Determine the [X, Y] coordinate at the center of the cell enclosing the given text.  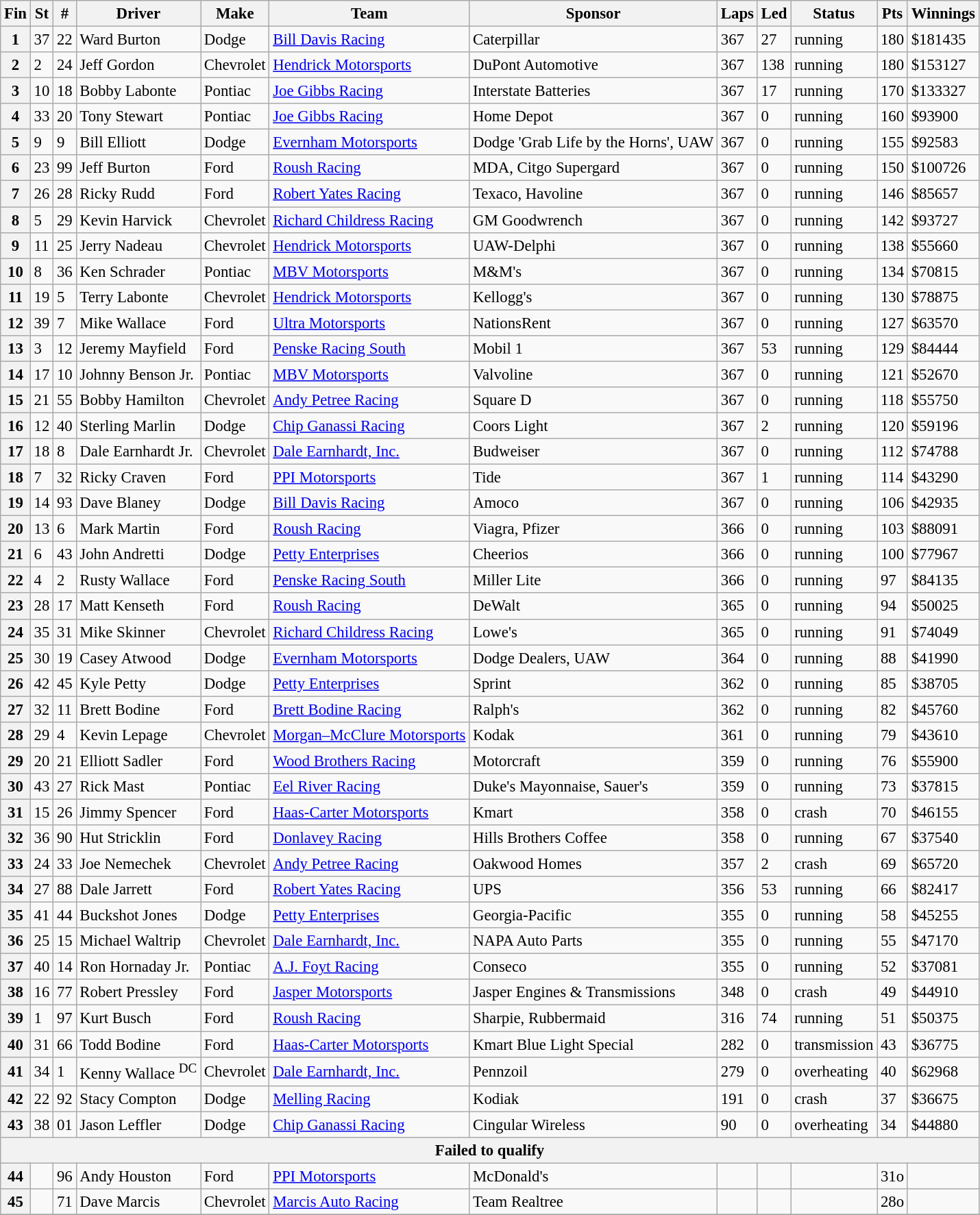
Ralph's [593, 709]
Team Realtree [593, 1202]
134 [892, 271]
$37540 [943, 838]
28o [892, 1202]
Kevin Lepage [138, 735]
31o [892, 1176]
69 [892, 864]
Oakwood Homes [593, 864]
01 [64, 1125]
$88091 [943, 529]
Jeremy Mayfield [138, 349]
Bill Elliott [138, 143]
Jason Leffler [138, 1125]
$82417 [943, 889]
MDA, Citgo Supergard [593, 168]
Kodiak [593, 1099]
$47170 [943, 941]
58 [892, 916]
Wood Brothers Racing [369, 761]
$85657 [943, 194]
Status [834, 14]
Mike Skinner [138, 632]
Johnny Benson Jr. [138, 374]
Marcis Auto Racing [369, 1202]
Amoco [593, 503]
70 [892, 812]
$44880 [943, 1125]
51 [892, 1018]
Dodge 'Grab Life by the Horns', UAW [593, 143]
Caterpillar [593, 40]
NationsRent [593, 323]
99 [64, 168]
Jimmy Spencer [138, 812]
Home Depot [593, 116]
Kmart Blue Light Special [593, 1044]
$43290 [943, 478]
Dodge Dealers, UAW [593, 658]
52 [892, 967]
Kyle Petty [138, 683]
$38705 [943, 683]
$41990 [943, 658]
316 [737, 1018]
$55660 [943, 245]
Kodak [593, 735]
A.J. Foyt Racing [369, 967]
Miller Lite [593, 580]
# [64, 14]
Cheerios [593, 554]
St [41, 14]
DuPont Automotive [593, 65]
$59196 [943, 426]
Tony Stewart [138, 116]
Michael Waltrip [138, 941]
Jasper Motorsports [369, 993]
Brett Bodine Racing [369, 709]
$50375 [943, 1018]
76 [892, 761]
Morgan–McClure Motorsports [369, 735]
94 [892, 606]
$42935 [943, 503]
Sterling Marlin [138, 426]
Bobby Labonte [138, 91]
96 [64, 1176]
191 [737, 1099]
Rusty Wallace [138, 580]
Duke's Mayonnaise, Sauer's [593, 787]
Buckshot Jones [138, 916]
$55750 [943, 400]
$84444 [943, 349]
77 [64, 993]
Ricky Craven [138, 478]
73 [892, 787]
$44910 [943, 993]
$37081 [943, 967]
348 [737, 993]
$50025 [943, 606]
$78875 [943, 297]
Failed to qualify [490, 1151]
356 [737, 889]
Texaco, Havoline [593, 194]
91 [892, 632]
129 [892, 349]
114 [892, 478]
Dale Earnhardt Jr. [138, 452]
130 [892, 297]
Square D [593, 400]
Mark Martin [138, 529]
71 [64, 1202]
$65720 [943, 864]
Dale Jarrett [138, 889]
Casey Atwood [138, 658]
Terry Labonte [138, 297]
364 [737, 658]
DeWalt [593, 606]
120 [892, 426]
Mike Wallace [138, 323]
Jeff Burton [138, 168]
$43610 [943, 735]
Ron Hornaday Jr. [138, 967]
Kevin Harvick [138, 220]
282 [737, 1044]
$84135 [943, 580]
Dave Marcis [138, 1202]
103 [892, 529]
John Andretti [138, 554]
160 [892, 116]
Sponsor [593, 14]
150 [892, 168]
Driver [138, 14]
$93727 [943, 220]
92 [64, 1099]
GM Goodwrench [593, 220]
McDonald's [593, 1176]
Kenny Wallace DC [138, 1071]
$153127 [943, 65]
Ward Burton [138, 40]
Georgia-Pacific [593, 916]
49 [892, 993]
M&M's [593, 271]
67 [892, 838]
82 [892, 709]
85 [892, 683]
$36775 [943, 1044]
$93900 [943, 116]
Rick Mast [138, 787]
361 [737, 735]
$70815 [943, 271]
Motorcraft [593, 761]
Jerry Nadeau [138, 245]
$36675 [943, 1099]
Robert Pressley [138, 993]
Dave Blaney [138, 503]
127 [892, 323]
$100726 [943, 168]
Sprint [593, 683]
170 [892, 91]
155 [892, 143]
146 [892, 194]
Laps [737, 14]
279 [737, 1071]
Kmart [593, 812]
Interstate Batteries [593, 91]
357 [737, 864]
142 [892, 220]
$74788 [943, 452]
UAW-Delphi [593, 245]
Pts [892, 14]
121 [892, 374]
Matt Kenseth [138, 606]
Jasper Engines & Transmissions [593, 993]
Coors Light [593, 426]
Make [235, 14]
Bobby Hamilton [138, 400]
Kurt Busch [138, 1018]
118 [892, 400]
$133327 [943, 91]
Led [774, 14]
$92583 [943, 143]
112 [892, 452]
Donlavey Racing [369, 838]
Valvoline [593, 374]
$52670 [943, 374]
UPS [593, 889]
Ricky Rudd [138, 194]
106 [892, 503]
Winnings [943, 14]
93 [64, 503]
$55900 [943, 761]
Stacy Compton [138, 1099]
Budweiser [593, 452]
$45255 [943, 916]
Hills Brothers Coffee [593, 838]
Jeff Gordon [138, 65]
Melling Racing [369, 1099]
Mobil 1 [593, 349]
Lowe's [593, 632]
Pennzoil [593, 1071]
Eel River Racing [369, 787]
$62968 [943, 1071]
100 [892, 554]
$37815 [943, 787]
Todd Bodine [138, 1044]
Cingular Wireless [593, 1125]
Andy Houston [138, 1176]
$77967 [943, 554]
Ken Schrader [138, 271]
Tide [593, 478]
Fin [16, 14]
$74049 [943, 632]
$181435 [943, 40]
NAPA Auto Parts [593, 941]
$63570 [943, 323]
Ultra Motorsports [369, 323]
transmission [834, 1044]
74 [774, 1018]
Hut Stricklin [138, 838]
Team [369, 14]
Joe Nemechek [138, 864]
79 [892, 735]
Kellogg's [593, 297]
Sharpie, Rubbermaid [593, 1018]
$45760 [943, 709]
Elliott Sadler [138, 761]
Conseco [593, 967]
$46155 [943, 812]
Brett Bodine [138, 709]
Viagra, Pfizer [593, 529]
